Find where the given text appears and provide that cell's center as [X, Y] coordinate. 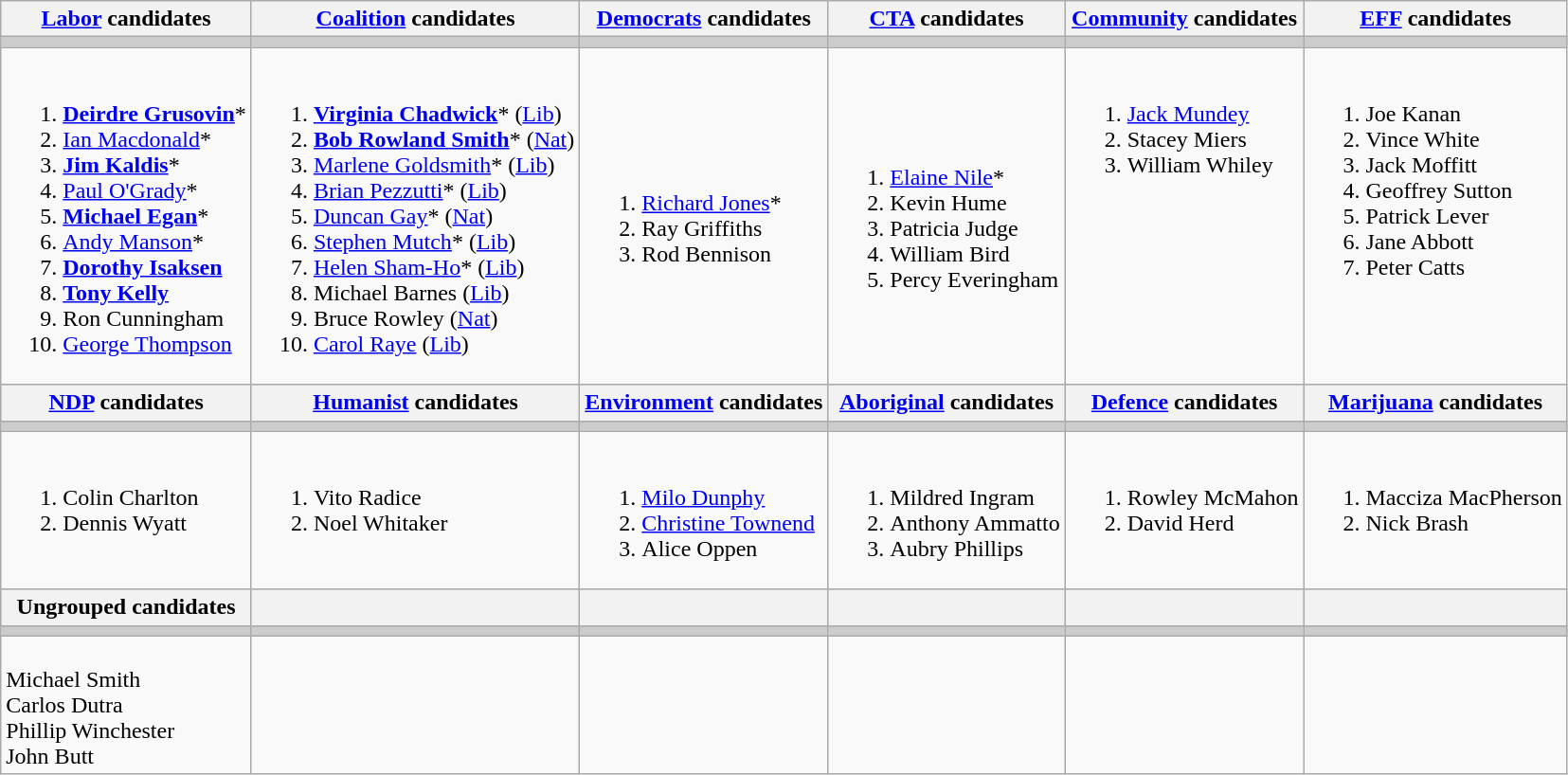
Colin CharltonDennis Wyatt [127, 510]
Humanist candidates [415, 403]
Defence candidates [1184, 403]
Richard Jones*Ray GriffithsRod Bennison [704, 216]
Rowley McMahonDavid Herd [1184, 510]
NDP candidates [127, 403]
Aboriginal candidates [946, 403]
EFF candidates [1435, 19]
Community candidates [1184, 19]
Joe KananVince WhiteJack MoffittGeoffrey SuttonPatrick LeverJane AbbottPeter Catts [1435, 216]
Milo DunphyChristine TownendAlice Oppen [704, 510]
Labor candidates [127, 19]
Michael Smith Carlos Dutra Phillip Winchester John Butt [127, 705]
Vito RadiceNoel Whitaker [415, 510]
Democrats candidates [704, 19]
Elaine Nile*Kevin HumePatricia JudgeWilliam BirdPercy Everingham [946, 216]
Coalition candidates [415, 19]
Marijuana candidates [1435, 403]
Mildred IngramAnthony AmmattoAubry Phillips [946, 510]
CTA candidates [946, 19]
Deirdre Grusovin*Ian Macdonald*Jim Kaldis*Paul O'Grady*Michael Egan*Andy Manson*Dorothy IsaksenTony KellyRon CunninghamGeorge Thompson [127, 216]
Ungrouped candidates [127, 607]
Environment candidates [704, 403]
Jack MundeyStacey MiersWilliam Whiley [1184, 216]
Macciza MacPhersonNick Brash [1435, 510]
